Return the (x, y) coordinate for the center point of the cell that contains the specified text.  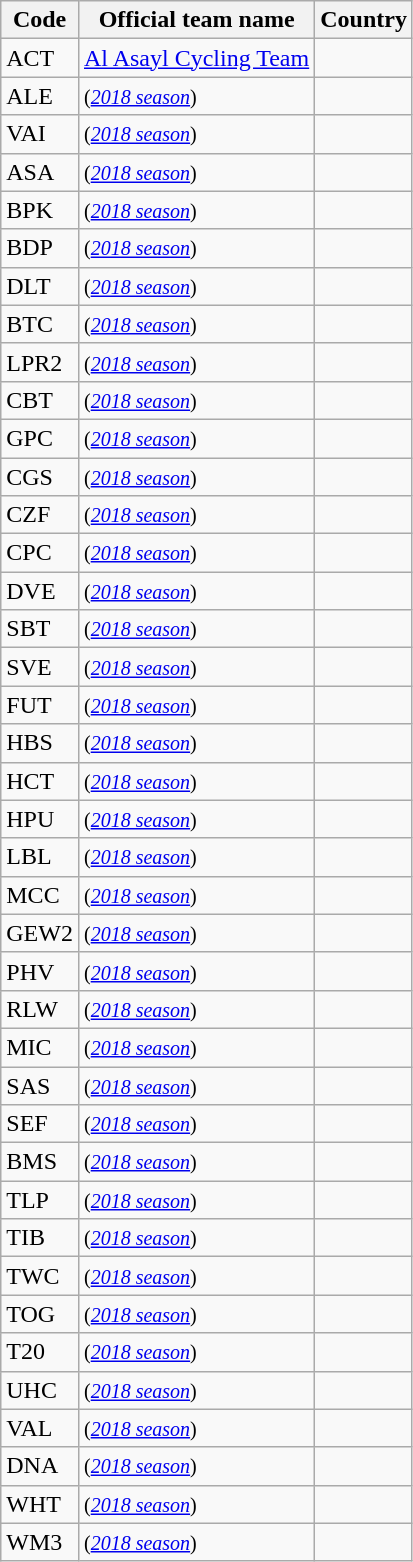
MIC (40, 1047)
BTC (40, 324)
HCT (40, 781)
Country (364, 20)
Official team name (196, 20)
GEW2 (40, 933)
TWC (40, 1276)
SVE (40, 667)
TLP (40, 1200)
CGS (40, 477)
SAS (40, 1085)
T20 (40, 1352)
LPR2 (40, 362)
VAL (40, 1428)
CZF (40, 515)
UHC (40, 1390)
CBT (40, 400)
BDP (40, 248)
WHT (40, 1504)
RLW (40, 1009)
SEF (40, 1124)
ALE (40, 96)
WM3 (40, 1542)
Code (40, 20)
LBL (40, 857)
BPK (40, 210)
HBS (40, 743)
ACT (40, 58)
PHV (40, 971)
VAI (40, 134)
SBT (40, 629)
DVE (40, 591)
DNA (40, 1466)
TOG (40, 1314)
GPC (40, 438)
MCC (40, 895)
HPU (40, 819)
BMS (40, 1162)
FUT (40, 705)
CPC (40, 553)
ASA (40, 172)
DLT (40, 286)
Al Asayl Cycling Team (196, 58)
TIB (40, 1238)
